Return (X, Y) of the center of cell containing provided text 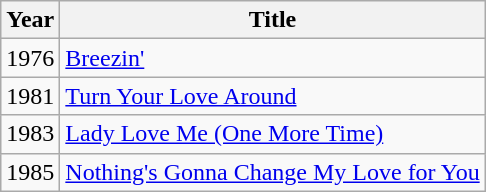
1985 (30, 172)
Breezin' (272, 58)
1981 (30, 96)
1976 (30, 58)
Lady Love Me (One More Time) (272, 134)
Year (30, 20)
Title (272, 20)
Turn Your Love Around (272, 96)
Nothing's Gonna Change My Love for You (272, 172)
1983 (30, 134)
